Pinpoint the cell where the given text exists, returning its [x, y] midpoint coordinate. 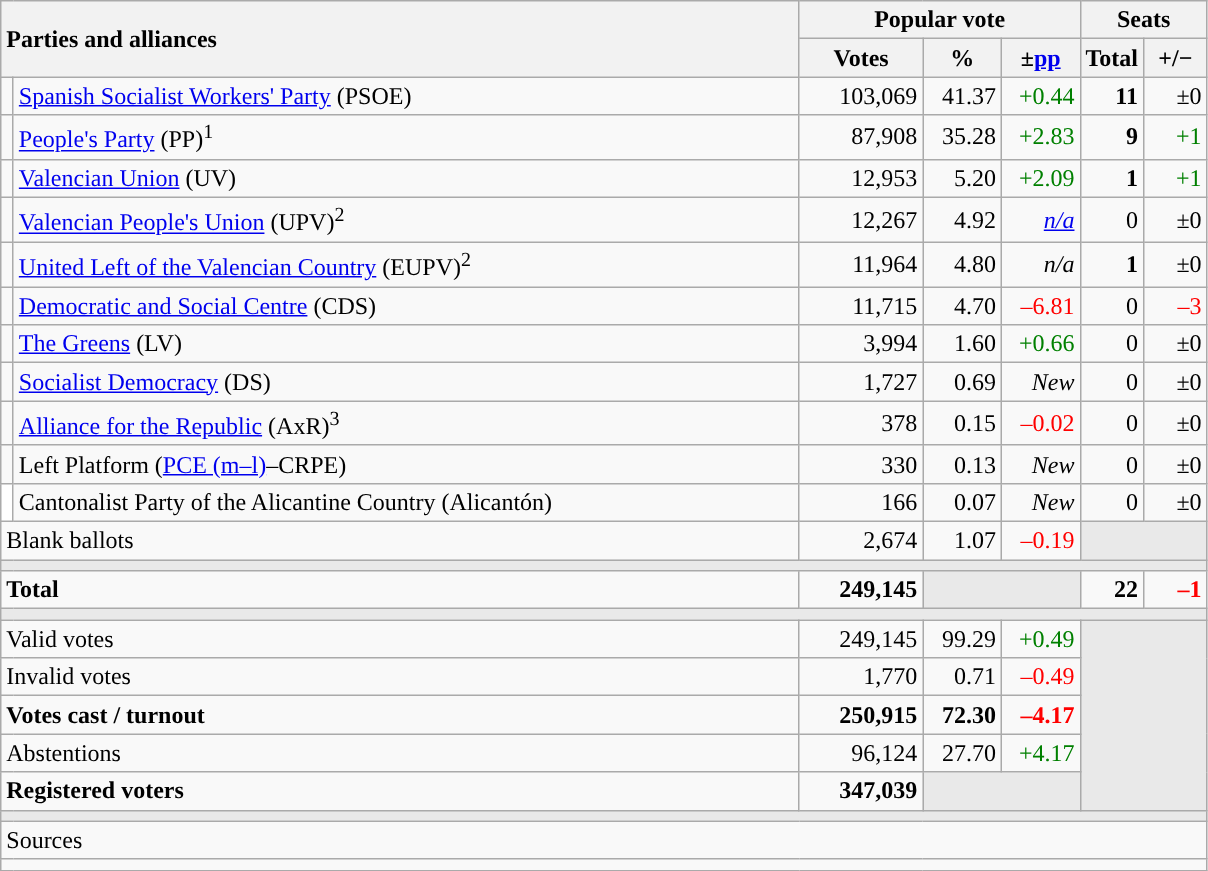
Invalid votes [400, 677]
Left Platform (PCE (m–l)–CRPE) [406, 464]
12,267 [861, 220]
People's Party (PP)1 [406, 138]
+0.44 [1040, 96]
35.28 [962, 138]
250,915 [861, 715]
103,069 [861, 96]
4.80 [962, 264]
0.15 [962, 424]
Popular vote [940, 20]
22 [1112, 590]
4.92 [962, 220]
–4.17 [1040, 715]
0.71 [962, 677]
4.70 [962, 306]
Parties and alliances [400, 39]
99.29 [962, 639]
1.07 [962, 541]
11 [1112, 96]
–0.49 [1040, 677]
+0.66 [1040, 344]
Alliance for the Republic (AxR)3 [406, 424]
3,994 [861, 344]
Votes [861, 58]
Socialist Democracy (DS) [406, 382]
+2.83 [1040, 138]
0.07 [962, 502]
+2.09 [1040, 178]
Sources [604, 840]
Valid votes [400, 639]
2,674 [861, 541]
96,124 [861, 753]
11,964 [861, 264]
12,953 [861, 178]
+0.49 [1040, 639]
Blank ballots [400, 541]
Valencian Union (UV) [406, 178]
11,715 [861, 306]
–0.19 [1040, 541]
The Greens (LV) [406, 344]
87,908 [861, 138]
1,727 [861, 382]
378 [861, 424]
Democratic and Social Centre (CDS) [406, 306]
1,770 [861, 677]
–3 [1176, 306]
72.30 [962, 715]
+4.17 [1040, 753]
5.20 [962, 178]
United Left of the Valencian Country (EUPV)2 [406, 264]
0.69 [962, 382]
330 [861, 464]
27.70 [962, 753]
Votes cast / turnout [400, 715]
Valencian People's Union (UPV)2 [406, 220]
–0.02 [1040, 424]
1.60 [962, 344]
Registered voters [400, 791]
Cantonalist Party of the Alicantine Country (Alicantón) [406, 502]
% [962, 58]
Seats [1144, 20]
Abstentions [400, 753]
347,039 [861, 791]
41.37 [962, 96]
166 [861, 502]
0.13 [962, 464]
+/− [1176, 58]
9 [1112, 138]
–1 [1176, 590]
–6.81 [1040, 306]
Spanish Socialist Workers' Party (PSOE) [406, 96]
±pp [1040, 58]
